Locate the cell with the specified text and output its [X, Y] center coordinate. 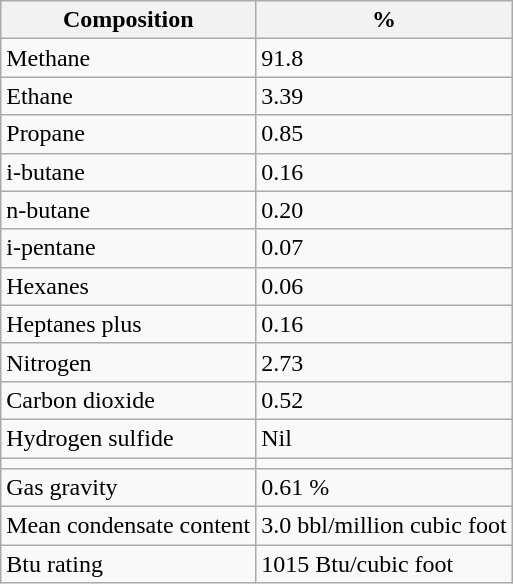
Gas gravity [128, 488]
0.85 [384, 134]
0.20 [384, 210]
i-pentane [128, 248]
n-butane [128, 210]
Composition [128, 20]
0.06 [384, 286]
Hydrogen sulfide [128, 438]
Carbon dioxide [128, 400]
0.52 [384, 400]
Ethane [128, 96]
Nitrogen [128, 362]
3.0 bbl/million cubic foot [384, 526]
Nil [384, 438]
% [384, 20]
0.07 [384, 248]
2.73 [384, 362]
1015 Btu/cubic foot [384, 564]
Heptanes plus [128, 324]
Propane [128, 134]
Btu rating [128, 564]
i-butane [128, 172]
3.39 [384, 96]
Methane [128, 58]
Mean condensate content [128, 526]
91.8 [384, 58]
Hexanes [128, 286]
0.61 % [384, 488]
